Return (X, Y) of the center of cell containing provided text 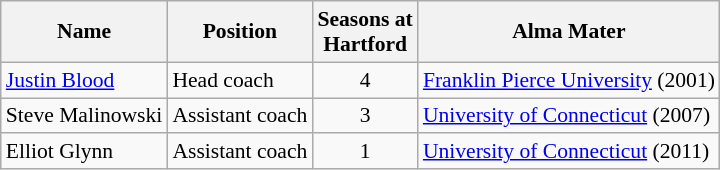
University of Connecticut (2007) (569, 116)
Justin Blood (84, 80)
Head coach (240, 80)
4 (364, 80)
3 (364, 116)
University of Connecticut (2011) (569, 152)
Position (240, 32)
Name (84, 32)
Seasons atHartford (364, 32)
Franklin Pierce University (2001) (569, 80)
Elliot Glynn (84, 152)
Alma Mater (569, 32)
1 (364, 152)
Steve Malinowski (84, 116)
